Search for the cell housing the specified text and yield its [x, y] center coordinate. 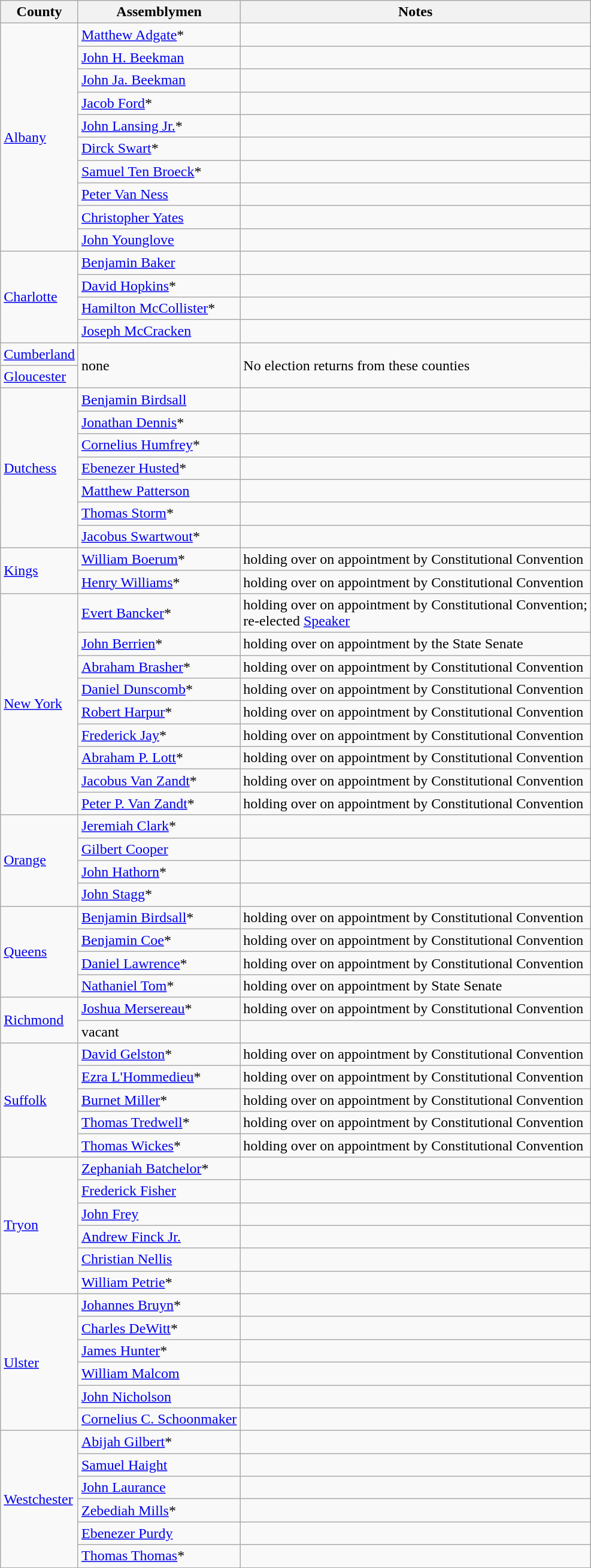
Queens [40, 951]
Samuel Ten Broeck* [159, 171]
Charles DeWitt* [159, 1328]
No election returns from these counties [416, 365]
Benjamin Birdsall* [159, 917]
Peter P. Van Zandt* [159, 803]
Hamilton McCollister* [159, 309]
none [159, 365]
Gilbert Cooper [159, 849]
Joshua Mersereau* [159, 1008]
Joseph McCracken [159, 331]
Kings [40, 570]
Cumberland [40, 354]
Abraham P. Lott* [159, 758]
Thomas Wickes* [159, 1146]
Thomas Tredwell* [159, 1123]
vacant [159, 1031]
Westchester [40, 1499]
Peter Van Ness [159, 194]
Benjamin Birdsall [159, 400]
Zebediah Mills* [159, 1510]
David Hopkins* [159, 286]
Dutchess [40, 468]
Benjamin Coe* [159, 940]
Cornelius Humfrey* [159, 445]
Ebenezer Husted* [159, 468]
Orange [40, 860]
Andrew Finck Jr. [159, 1237]
William Petrie* [159, 1282]
Robert Harpur* [159, 712]
Burnet Miller* [159, 1100]
Matthew Adgate* [159, 35]
John Berrien* [159, 643]
John Nicholson [159, 1397]
Notes [416, 12]
Frederick Jay* [159, 735]
Johannes Bruyn* [159, 1305]
Christian Nellis [159, 1259]
John Ja. Beekman [159, 80]
John Younglove [159, 240]
Jacob Ford* [159, 103]
John Laurance [159, 1488]
John H. Beekman [159, 58]
Ezra L'Hommedieu* [159, 1077]
Henry Williams* [159, 582]
Richmond [40, 1020]
James Hunter* [159, 1351]
David Gelston* [159, 1055]
New York [40, 704]
holding over on appointment by State Senate [416, 986]
Tryon [40, 1225]
Charlotte [40, 297]
Gloucester [40, 377]
John Hathorn* [159, 872]
Dirck Swart* [159, 149]
Daniel Lawrence* [159, 963]
John Lansing Jr.* [159, 126]
Cornelius C. Schoonmaker [159, 1419]
Evert Bancker* [159, 612]
County [40, 12]
Jacobus Van Zandt* [159, 781]
Matthew Patterson [159, 491]
Benjamin Baker [159, 262]
Christopher Yates [159, 217]
William Malcom [159, 1373]
Ebenezer Purdy [159, 1533]
holding over on appointment by Constitutional Convention; re-elected Speaker [416, 612]
holding over on appointment by the State Senate [416, 643]
Jacobus Swartwout* [159, 536]
Frederick Fisher [159, 1191]
John Frey [159, 1214]
Assemblymen [159, 12]
Abraham Brasher* [159, 667]
Jeremiah Clark* [159, 826]
Jonathan Dennis* [159, 422]
Nathaniel Tom* [159, 986]
John Stagg* [159, 895]
Samuel Haight [159, 1465]
Thomas Storm* [159, 513]
Suffolk [40, 1100]
Ulster [40, 1362]
Thomas Thomas* [159, 1556]
Abijah Gilbert* [159, 1442]
Zephaniah Batchelor* [159, 1168]
Albany [40, 138]
William Boerum* [159, 559]
Daniel Dunscomb* [159, 690]
